Scan for the cell matching the given text and deliver its (x, y) coordinate at center. 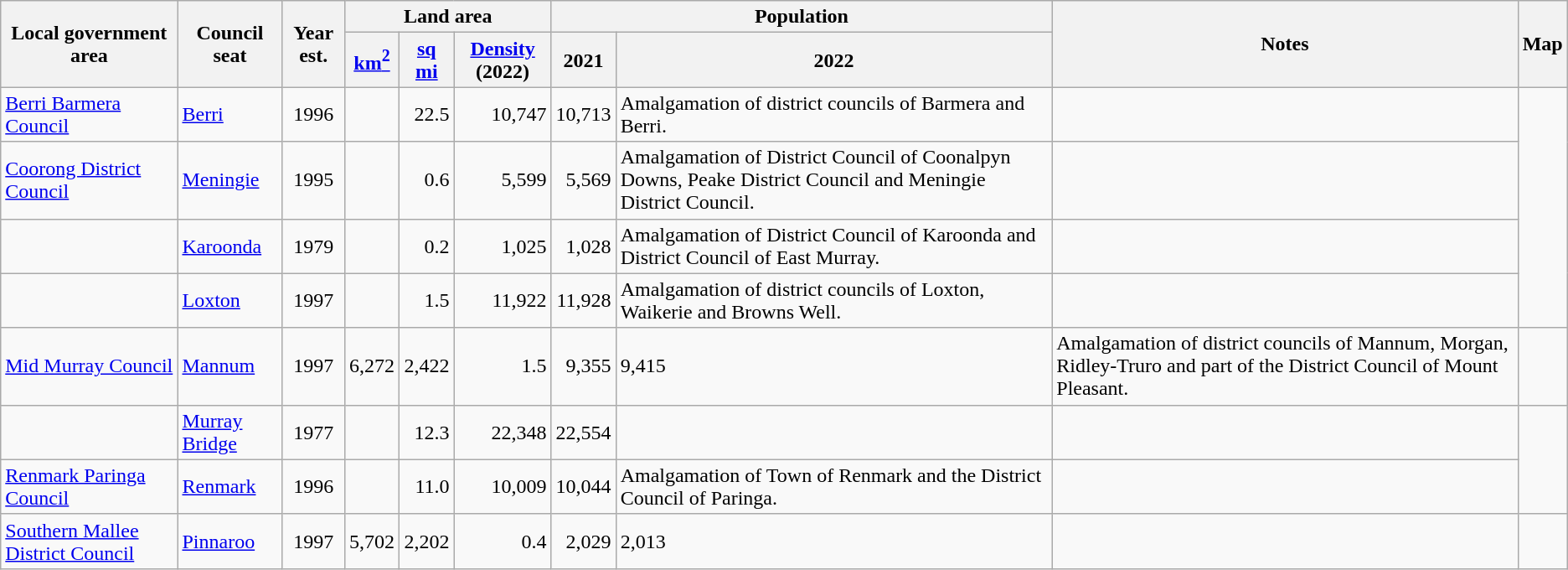
2021 (583, 60)
Amalgamation of District Council of Coonalpyn Downs, Peake District Council and Meningie District Council. (834, 180)
10,747 (503, 114)
9,355 (583, 366)
2,202 (427, 541)
1,028 (583, 246)
12.3 (427, 433)
Land area (447, 17)
Population (802, 17)
10,713 (583, 114)
5,702 (372, 541)
Density (2022) (503, 60)
22.5 (427, 114)
Renmark Paringa Council (89, 486)
Berri Barmera Council (89, 114)
Year est. (313, 44)
Coorong District Council (89, 180)
11,928 (583, 300)
Amalgamation of district councils of Loxton, Waikerie and Browns Well. (834, 300)
22,348 (503, 433)
Murray Bridge (230, 433)
2022 (834, 60)
km2 (372, 60)
1,025 (503, 246)
Notes (1285, 44)
Loxton (230, 300)
1977 (313, 433)
0.4 (503, 541)
Amalgamation of district councils of Mannum, Morgan, Ridley-Truro and part of the District Council of Mount Pleasant. (1285, 366)
10,044 (583, 486)
Amalgamation of Town of Renmark and the District Council of Paringa. (834, 486)
Berri (230, 114)
10,009 (503, 486)
6,272 (372, 366)
Mid Murray Council (89, 366)
Southern Mallee District Council (89, 541)
Karoonda (230, 246)
2,422 (427, 366)
11.0 (427, 486)
Map (1543, 44)
11,922 (503, 300)
5,569 (583, 180)
5,599 (503, 180)
Renmark (230, 486)
Amalgamation of district councils of Barmera and Berri. (834, 114)
Council seat (230, 44)
2,029 (583, 541)
Mannum (230, 366)
0.2 (427, 246)
1979 (313, 246)
22,554 (583, 433)
Amalgamation of District Council of Karoonda and District Council of East Murray. (834, 246)
Meningie (230, 180)
0.6 (427, 180)
sq mi (427, 60)
Pinnaroo (230, 541)
1995 (313, 180)
2,013 (834, 541)
Local government area (89, 44)
9,415 (834, 366)
